For the text-containing cell, return its midpoint in [x, y] coordinate format. 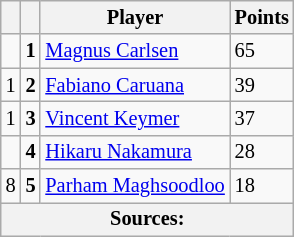
8 [11, 186]
Vincent Keymer [134, 118]
2 [31, 85]
37 [262, 118]
Sources: [148, 219]
28 [262, 152]
Player [134, 17]
Hikaru Nakamura [134, 152]
65 [262, 51]
Magnus Carlsen [134, 51]
39 [262, 85]
18 [262, 186]
5 [31, 186]
3 [31, 118]
4 [31, 152]
Fabiano Caruana [134, 85]
Parham Maghsoodloo [134, 186]
Points [262, 17]
